Find where the given text appears and provide that cell's center as [X, Y] coordinate. 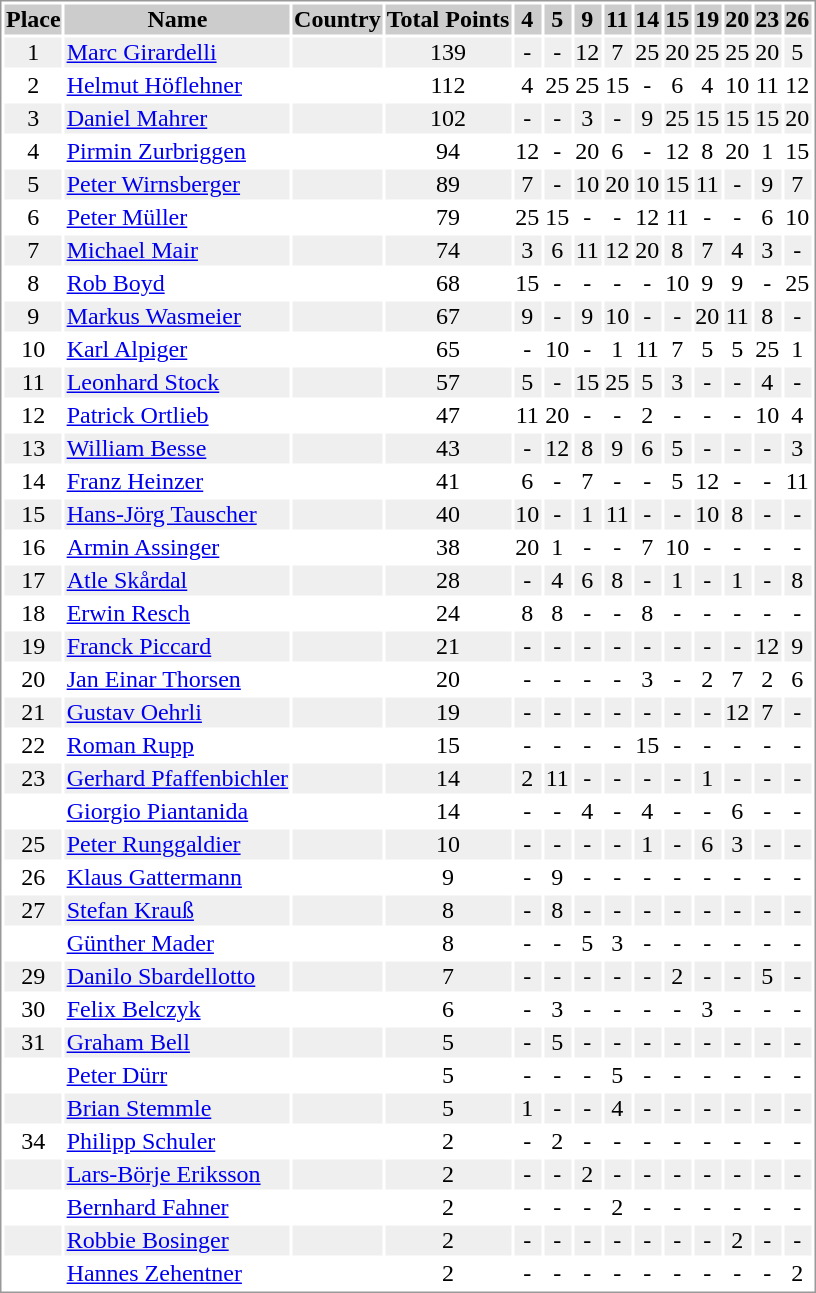
Felix Belczyk [177, 1009]
65 [448, 349]
Philipp Schuler [177, 1141]
68 [448, 283]
74 [448, 251]
Bernhard Fahner [177, 1207]
Leonhard Stock [177, 383]
Atle Skårdal [177, 581]
Robbie Bosinger [177, 1241]
17 [33, 581]
94 [448, 151]
22 [33, 745]
40 [448, 515]
Name [177, 19]
38 [448, 547]
Michael Mair [177, 251]
Jan Einar Thorsen [177, 679]
Peter Müller [177, 217]
24 [448, 613]
Daniel Mahrer [177, 119]
Franck Piccard [177, 647]
Günther Mader [177, 943]
Roman Rupp [177, 745]
16 [33, 547]
Rob Boyd [177, 283]
Graham Bell [177, 1043]
Brian Stemmle [177, 1109]
Peter Wirnsberger [177, 185]
William Besse [177, 449]
112 [448, 85]
Helmut Höflehner [177, 85]
Erwin Resch [177, 613]
Place [33, 19]
47 [448, 415]
Stefan Krauß [177, 911]
31 [33, 1043]
29 [33, 977]
139 [448, 53]
13 [33, 449]
Pirmin Zurbriggen [177, 151]
Giorgio Piantanida [177, 811]
Klaus Gattermann [177, 877]
Peter Dürr [177, 1075]
Gerhard Pfaffenbichler [177, 779]
27 [33, 911]
Franz Heinzer [177, 481]
Marc Girardelli [177, 53]
Lars-Börje Eriksson [177, 1175]
34 [33, 1141]
28 [448, 581]
Total Points [448, 19]
30 [33, 1009]
43 [448, 449]
Hannes Zehentner [177, 1273]
Patrick Ortlieb [177, 415]
Danilo Sbardellotto [177, 977]
67 [448, 317]
102 [448, 119]
Armin Assinger [177, 547]
57 [448, 383]
41 [448, 481]
Hans-Jörg Tauscher [177, 515]
Peter Runggaldier [177, 845]
Markus Wasmeier [177, 317]
Country [338, 19]
Karl Alpiger [177, 349]
18 [33, 613]
79 [448, 217]
Gustav Oehrli [177, 713]
89 [448, 185]
